Extract the [X, Y] coordinate from the center of the cell holding the provided text.  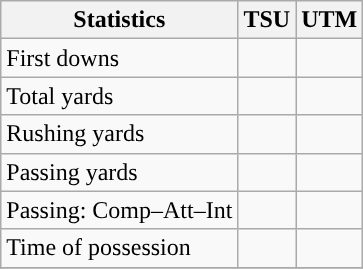
TSU [267, 20]
Total yards [120, 96]
Statistics [120, 20]
Rushing yards [120, 134]
Passing yards [120, 172]
UTM [330, 20]
Passing: Comp–Att–Int [120, 210]
First downs [120, 58]
Time of possession [120, 248]
